Extract the (X, Y) coordinate from the center of the cell holding the provided text.  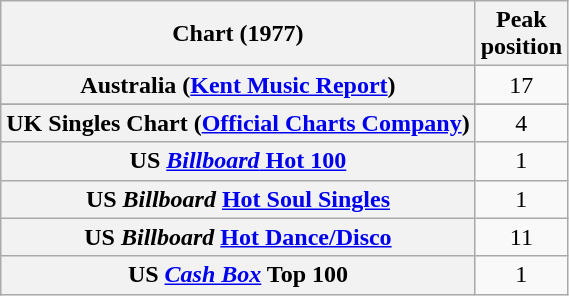
17 (521, 85)
Chart (1977) (238, 34)
US Cash Box Top 100 (238, 275)
4 (521, 123)
11 (521, 237)
US Billboard Hot 100 (238, 161)
US Billboard Hot Soul Singles (238, 199)
US Billboard Hot Dance/Disco (238, 237)
UK Singles Chart (Official Charts Company) (238, 123)
Australia (Kent Music Report) (238, 85)
Peakposition (521, 34)
